Return the [x, y] coordinate for the center point of the cell that contains the specified text.  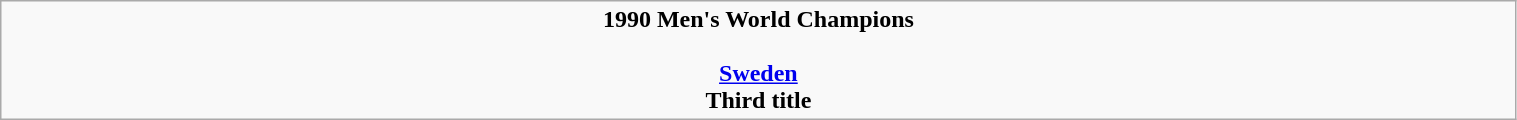
1990 Men's World ChampionsSwedenThird title [758, 60]
